Identify which cell holds the provided text, then report its (x, y) central coordinate. 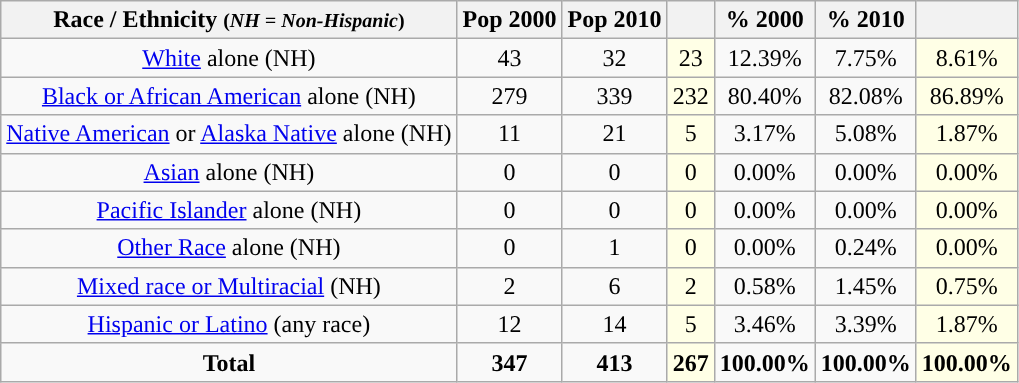
0.24% (866, 248)
1 (614, 248)
Pop 2000 (510, 20)
14 (614, 324)
82.08% (866, 96)
11 (510, 134)
267 (690, 362)
Race / Ethnicity (NH = Non-Hispanic) (229, 20)
Black or African American alone (NH) (229, 96)
3.17% (764, 134)
Native American or Alaska Native alone (NH) (229, 134)
White alone (NH) (229, 58)
0.58% (764, 286)
8.61% (966, 58)
Asian alone (NH) (229, 172)
0.75% (966, 286)
347 (510, 362)
232 (690, 96)
5.08% (866, 134)
6 (614, 286)
12.39% (764, 58)
Pop 2010 (614, 20)
86.89% (966, 96)
32 (614, 58)
339 (614, 96)
7.75% (866, 58)
43 (510, 58)
Mixed race or Multiracial (NH) (229, 286)
12 (510, 324)
23 (690, 58)
21 (614, 134)
3.39% (866, 324)
% 2000 (764, 20)
1.45% (866, 286)
Other Race alone (NH) (229, 248)
279 (510, 96)
Total (229, 362)
3.46% (764, 324)
Pacific Islander alone (NH) (229, 210)
Hispanic or Latino (any race) (229, 324)
% 2010 (866, 20)
413 (614, 362)
80.40% (764, 96)
